Identify which cell holds the provided text, then report its [X, Y] central coordinate. 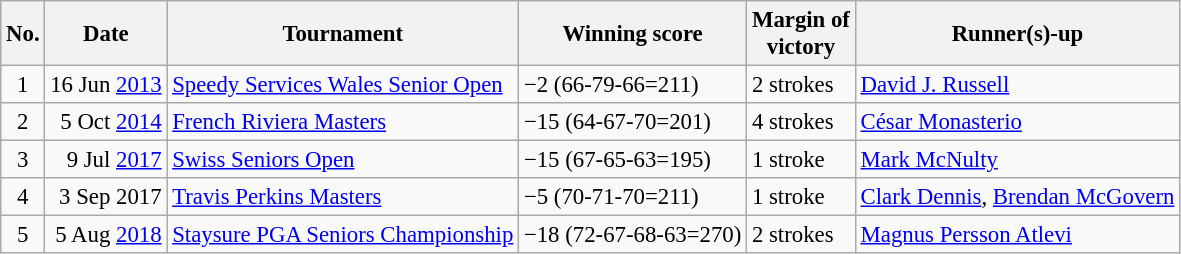
4 strokes [802, 122]
Clark Dennis, Brendan McGovern [1017, 197]
César Monasterio [1017, 122]
−15 (67-65-63=195) [633, 160]
Date [106, 34]
3 [23, 160]
Tournament [343, 34]
−15 (64-67-70=201) [633, 122]
Magnus Persson Atlevi [1017, 235]
−2 (66-79-66=211) [633, 85]
4 [23, 197]
5 Aug 2018 [106, 235]
−5 (70-71-70=211) [633, 197]
David J. Russell [1017, 85]
1 [23, 85]
2 [23, 122]
Margin ofvictory [802, 34]
3 Sep 2017 [106, 197]
9 Jul 2017 [106, 160]
Travis Perkins Masters [343, 197]
5 Oct 2014 [106, 122]
−18 (72-67-68-63=270) [633, 235]
No. [23, 34]
Speedy Services Wales Senior Open [343, 85]
Mark McNulty [1017, 160]
French Riviera Masters [343, 122]
Swiss Seniors Open [343, 160]
16 Jun 2013 [106, 85]
Winning score [633, 34]
Runner(s)-up [1017, 34]
5 [23, 235]
Staysure PGA Seniors Championship [343, 235]
